Output the (X, Y) coordinate of the center of the cell containing the given text.  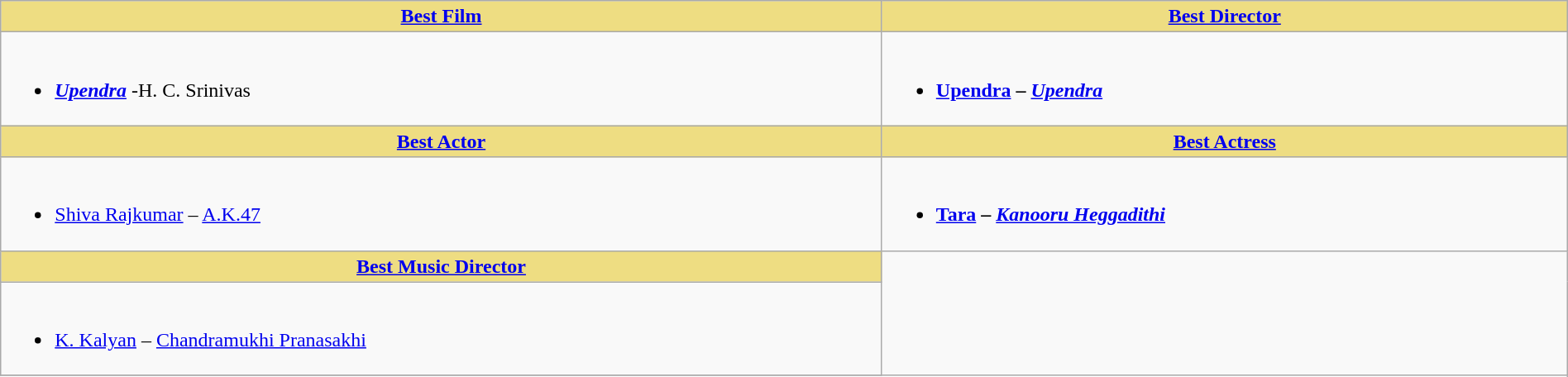
K. Kalyan – Chandramukhi Pranasakhi (442, 329)
Best Director (1224, 17)
Tara – Kanooru Heggadithi (1224, 203)
Upendra – Upendra (1224, 79)
Best Music Director (442, 266)
Best Film (442, 17)
Best Actor (442, 141)
Upendra -H. C. Srinivas (442, 79)
Shiva Rajkumar – A.K.47 (442, 203)
Best Actress (1224, 141)
